Find where the given text appears and provide that cell's center as [X, Y] coordinate. 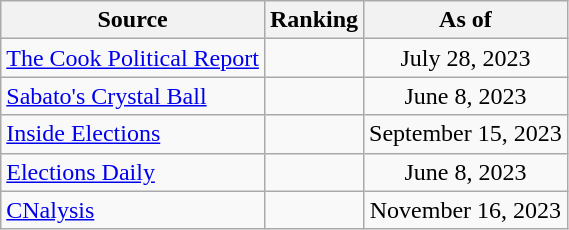
As of [466, 20]
Elections Daily [133, 172]
CNalysis [133, 210]
Source [133, 20]
Ranking [314, 20]
September 15, 2023 [466, 134]
Sabato's Crystal Ball [133, 96]
November 16, 2023 [466, 210]
Inside Elections [133, 134]
July 28, 2023 [466, 58]
The Cook Political Report [133, 58]
